Search for the cell housing the specified text and yield its (X, Y) center coordinate. 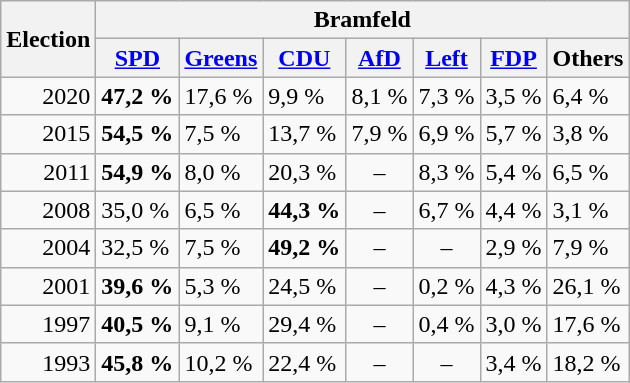
2015 (48, 134)
45,8 % (138, 362)
3,1 % (588, 210)
Bramfeld (362, 20)
6,9 % (446, 134)
6,7 % (446, 210)
3,4 % (514, 362)
SPD (138, 58)
9,9 % (304, 96)
1993 (48, 362)
Left (446, 58)
22,4 % (304, 362)
AfD (380, 58)
3,0 % (514, 324)
32,5 % (138, 248)
13,7 % (304, 134)
54,5 % (138, 134)
2004 (48, 248)
3,5 % (514, 96)
2001 (48, 286)
24,5 % (304, 286)
8,3 % (446, 172)
5,7 % (514, 134)
2008 (48, 210)
0,2 % (446, 286)
Greens (221, 58)
29,4 % (304, 324)
1997 (48, 324)
2020 (48, 96)
20,3 % (304, 172)
Others (588, 58)
5,3 % (221, 286)
44,3 % (304, 210)
7,3 % (446, 96)
3,8 % (588, 134)
47,2 % (138, 96)
18,2 % (588, 362)
4,4 % (514, 210)
40,5 % (138, 324)
8,0 % (221, 172)
FDP (514, 58)
6,4 % (588, 96)
0,4 % (446, 324)
CDU (304, 58)
2,9 % (514, 248)
2011 (48, 172)
35,0 % (138, 210)
54,9 % (138, 172)
10,2 % (221, 362)
9,1 % (221, 324)
26,1 % (588, 286)
49,2 % (304, 248)
Election (48, 39)
39,6 % (138, 286)
8,1 % (380, 96)
4,3 % (514, 286)
5,4 % (514, 172)
